Capture the cell that displays the provided text and extract its (x, y) central coordinate. 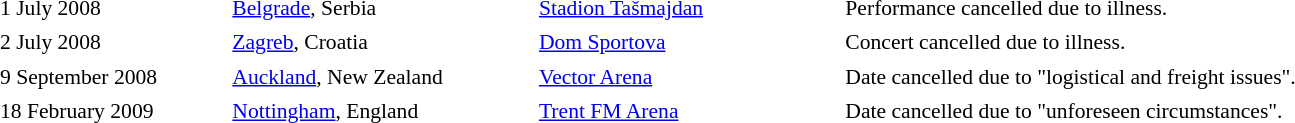
Dom Sportova (688, 42)
Zagreb, Croatia (381, 42)
Vector Arena (688, 77)
Auckland, New Zealand (381, 77)
